Search for the cell housing the specified text and yield its (x, y) center coordinate. 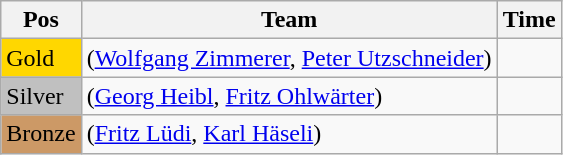
Silver (41, 96)
Pos (41, 20)
(Wolfgang Zimmerer, Peter Utzschneider) (289, 58)
(Georg Heibl, Fritz Ohlwärter) (289, 96)
Gold (41, 58)
Team (289, 20)
(Fritz Lüdi, Karl Häseli) (289, 134)
Time (529, 20)
Bronze (41, 134)
